Return the (x, y) coordinate for the center point of the cell that contains the specified text.  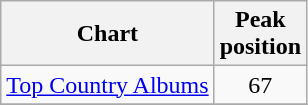
67 (260, 85)
Peakposition (260, 34)
Top Country Albums (108, 85)
Chart (108, 34)
